Pinpoint the cell where the given text exists, returning its (x, y) midpoint coordinate. 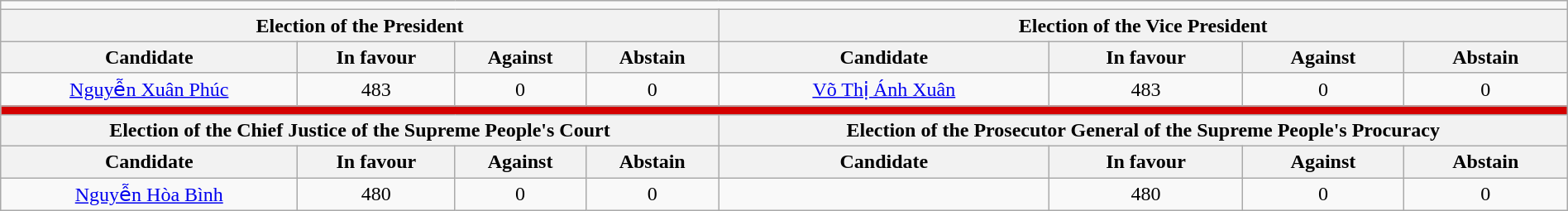
Election of the Chief Justice of the Supreme People's Court (360, 131)
Nguyễn Xuân Phúc (149, 89)
Election of the President (360, 26)
Nguyễn Hòa Bình (149, 194)
Election of the Prosecutor General of the Supreme People's Procuracy (1143, 131)
Võ Thị Ánh Xuân (883, 89)
Election of the Vice President (1143, 26)
